Locate the cell with the specified text and output its [x, y] center coordinate. 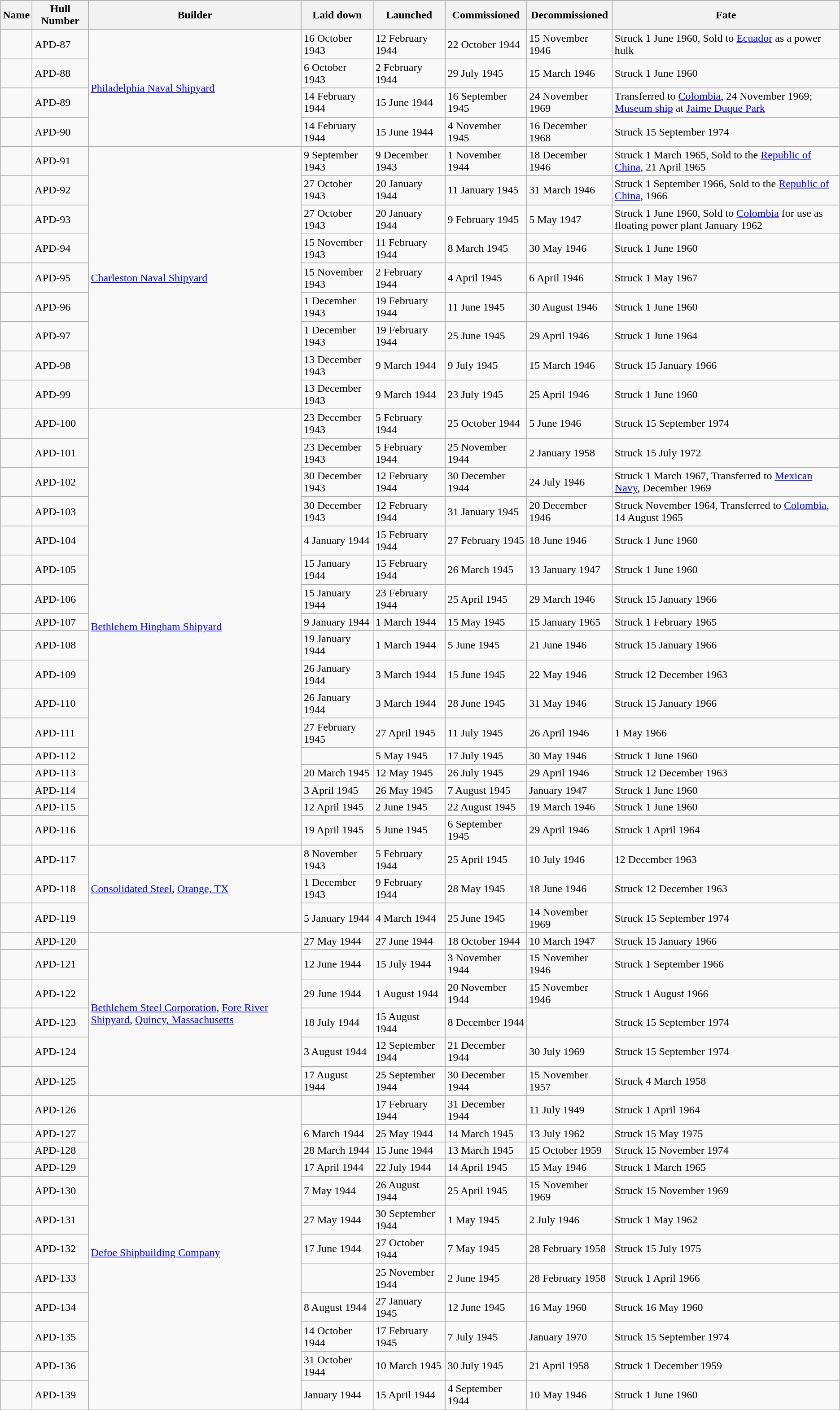
APD-110 [60, 704]
Defoe Shipbuilding Company [195, 1252]
APD-121 [60, 964]
25 May 1944 [409, 1133]
APD-113 [60, 773]
APD-107 [60, 622]
21 April 1958 [569, 1366]
Struck 1 August 1966 [726, 994]
Struck 1 December 1959 [726, 1366]
22 May 1946 [569, 674]
27 October 1944 [409, 1249]
Struck 1 September 1966, Sold to the Republic of China, 1966 [726, 190]
6 March 1944 [337, 1133]
13 July 1962 [569, 1133]
17 February 1945 [409, 1336]
APD-112 [60, 756]
APD-109 [60, 674]
4 April 1945 [486, 277]
25 April 1946 [569, 395]
12 April 1945 [337, 807]
6 September 1945 [486, 830]
APD-129 [60, 1167]
30 July 1969 [569, 1052]
Struck 15 November 1969 [726, 1190]
APD-89 [60, 102]
APD-131 [60, 1220]
January 1970 [569, 1336]
14 March 1945 [486, 1133]
9 February 1944 [409, 889]
9 January 1944 [337, 622]
22 August 1945 [486, 807]
11 January 1945 [486, 190]
APD-94 [60, 249]
17 April 1944 [337, 1167]
APD-117 [60, 860]
31 October 1944 [337, 1366]
8 March 1945 [486, 249]
29 July 1945 [486, 74]
7 July 1945 [486, 1336]
15 May 1945 [486, 622]
8 November 1943 [337, 860]
APD-103 [60, 512]
11 July 1949 [569, 1110]
APD-102 [60, 482]
APD-104 [60, 540]
APD-111 [60, 732]
Launched [409, 15]
APD-93 [60, 219]
29 March 1946 [569, 599]
Fate [726, 15]
17 June 1944 [337, 1249]
APD-127 [60, 1133]
7 May 1945 [486, 1249]
28 June 1945 [486, 704]
18 October 1944 [486, 941]
26 July 1945 [486, 773]
Struck 1 September 1966 [726, 964]
Struck 16 May 1960 [726, 1308]
11 February 1944 [409, 249]
Charleston Naval Shipyard [195, 278]
3 April 1945 [337, 790]
APD-101 [60, 453]
9 December 1943 [409, 161]
23 February 1944 [409, 599]
Hull Number [60, 15]
APD-120 [60, 941]
Builder [195, 15]
29 June 1944 [337, 994]
Struck 15 May 1975 [726, 1133]
7 August 1945 [486, 790]
APD-118 [60, 889]
20 March 1945 [337, 773]
Struck 1 March 1965 [726, 1167]
9 July 1945 [486, 365]
30 September 1944 [409, 1220]
14 October 1944 [337, 1336]
3 November 1944 [486, 964]
12 September 1944 [409, 1052]
27 January 1945 [409, 1308]
APD-105 [60, 570]
Decommissioned [569, 15]
7 May 1944 [337, 1190]
3 August 1944 [337, 1052]
10 March 1945 [409, 1366]
APD-114 [60, 790]
APD-134 [60, 1308]
APD-91 [60, 161]
26 April 1946 [569, 732]
APD-92 [60, 190]
16 May 1960 [569, 1308]
21 June 1946 [569, 645]
APD-123 [60, 1022]
12 June 1945 [486, 1308]
31 December 1944 [486, 1110]
APD-90 [60, 132]
15 April 1944 [409, 1395]
18 July 1944 [337, 1022]
APD-135 [60, 1336]
22 October 1944 [486, 44]
Struck 15 July 1975 [726, 1249]
8 August 1944 [337, 1308]
16 October 1943 [337, 44]
6 October 1943 [337, 74]
Philadelphia Naval Shipyard [195, 88]
APD-106 [60, 599]
15 June 1945 [486, 674]
APD-116 [60, 830]
APD-125 [60, 1081]
Struck 1 April 1966 [726, 1278]
APD-136 [60, 1366]
19 April 1945 [337, 830]
APD-88 [60, 74]
Struck 1 March 1965, Sold to the Republic of China, 21 April 1965 [726, 161]
January 1944 [337, 1395]
Bethlehem Steel Corporation, Fore River Shipyard, Quincy, Massachusetts [195, 1014]
17 August 1944 [337, 1081]
APD-119 [60, 918]
APD-126 [60, 1110]
January 1947 [569, 790]
25 October 1944 [486, 424]
APD-124 [60, 1052]
6 April 1946 [569, 277]
1 August 1944 [409, 994]
APD-98 [60, 365]
12 June 1944 [337, 964]
15 May 1946 [569, 1167]
30 August 1946 [569, 307]
APD-99 [60, 395]
Transferred to Colombia, 24 November 1969; Museum ship at Jaime Duque Park [726, 102]
Laid down [337, 15]
1 May 1945 [486, 1220]
9 September 1943 [337, 161]
22 July 1944 [409, 1167]
4 September 1944 [486, 1395]
13 January 1947 [569, 570]
20 November 1944 [486, 994]
Struck 1 June 1960, Sold to Ecuador as a power hulk [726, 44]
12 May 1945 [409, 773]
APD-108 [60, 645]
17 July 1945 [486, 756]
11 June 1945 [486, 307]
4 January 1944 [337, 540]
15 November 1957 [569, 1081]
21 December 1944 [486, 1052]
APD-87 [60, 44]
26 May 1945 [409, 790]
2 January 1958 [569, 453]
15 October 1959 [569, 1150]
4 November 1945 [486, 132]
APD-132 [60, 1249]
15 November 1969 [569, 1190]
27 April 1945 [409, 732]
5 May 1947 [569, 219]
1 November 1944 [486, 161]
10 March 1947 [569, 941]
5 June 1946 [569, 424]
23 July 1945 [486, 395]
APD-130 [60, 1190]
14 April 1945 [486, 1167]
15 August 1944 [409, 1022]
Struck 4 March 1958 [726, 1081]
13 March 1945 [486, 1150]
9 February 1945 [486, 219]
19 March 1946 [569, 807]
30 July 1945 [486, 1366]
28 May 1945 [486, 889]
Struck 1 February 1965 [726, 622]
Consolidated Steel, Orange, TX [195, 889]
APD-97 [60, 336]
10 May 1946 [569, 1395]
25 September 1944 [409, 1081]
Struck 1 June 1960, Sold to Colombia for use as floating power plant January 1962 [726, 219]
APD-139 [60, 1395]
APD-115 [60, 807]
15 January 1965 [569, 622]
Commissioned [486, 15]
11 July 1945 [486, 732]
24 November 1969 [569, 102]
16 December 1968 [569, 132]
31 May 1946 [569, 704]
Struck 1 May 1962 [726, 1220]
Struck 1 June 1964 [726, 336]
18 December 1946 [569, 161]
Name [16, 15]
Bethlehem Hingham Shipyard [195, 627]
20 December 1946 [569, 512]
APD-133 [60, 1278]
APD-122 [60, 994]
APD-95 [60, 277]
14 November 1969 [569, 918]
APD-100 [60, 424]
Struck 1 March 1967, Transferred to Mexican Navy, December 1969 [726, 482]
8 December 1944 [486, 1022]
5 May 1945 [409, 756]
17 February 1944 [409, 1110]
4 March 1944 [409, 918]
2 July 1946 [569, 1220]
19 January 1944 [337, 645]
APD-128 [60, 1150]
Struck 1 May 1967 [726, 277]
10 July 1946 [569, 860]
Struck 15 November 1974 [726, 1150]
Struck November 1964, Transferred to Colombia, 14 August 1965 [726, 512]
12 December 1963 [726, 860]
26 March 1945 [486, 570]
16 September 1945 [486, 102]
1 May 1966 [726, 732]
APD-96 [60, 307]
24 July 1946 [569, 482]
31 March 1946 [569, 190]
Struck 15 July 1972 [726, 453]
26 August 1944 [409, 1190]
31 January 1945 [486, 512]
27 June 1944 [409, 941]
15 July 1944 [409, 964]
28 March 1944 [337, 1150]
5 January 1944 [337, 918]
